Identify which cell holds the provided text, then report its (X, Y) central coordinate. 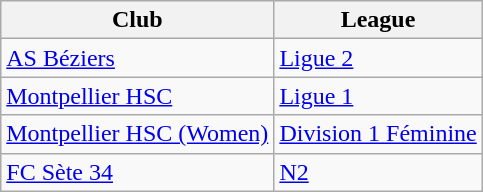
Montpellier HSC (138, 96)
N2 (378, 172)
Ligue 1 (378, 96)
FC Sète 34 (138, 172)
AS Béziers (138, 58)
Division 1 Féminine (378, 134)
League (378, 20)
Club (138, 20)
Montpellier HSC (Women) (138, 134)
Ligue 2 (378, 58)
